Return the (x, y) coordinate for the center point of the cell that contains the specified text.  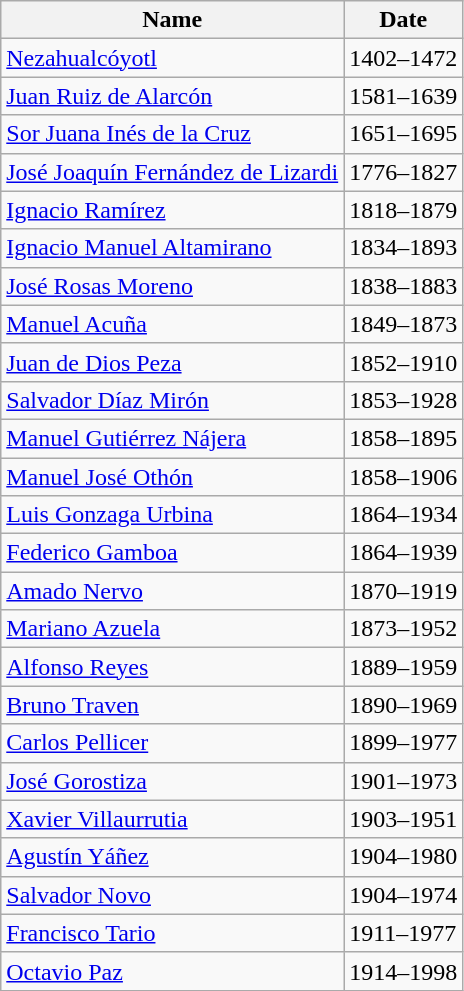
1834–1893 (404, 248)
1901–1973 (404, 781)
1864–1934 (404, 515)
Ignacio Ramírez (172, 210)
Date (404, 20)
Bruno Traven (172, 705)
José Gorostiza (172, 781)
1890–1969 (404, 705)
Octavio Paz (172, 971)
1889–1959 (404, 667)
1402–1472 (404, 58)
Francisco Tario (172, 933)
1581–1639 (404, 96)
1911–1977 (404, 933)
Salvador Díaz Mirón (172, 400)
Name (172, 20)
1914–1998 (404, 971)
Juan Ruiz de Alarcón (172, 96)
Xavier Villaurrutia (172, 819)
1858–1895 (404, 438)
1852–1910 (404, 362)
Manuel Acuña (172, 324)
José Joaquín Fernández de Lizardi (172, 172)
Juan de Dios Peza (172, 362)
1853–1928 (404, 400)
1776–1827 (404, 172)
Salvador Novo (172, 895)
1651–1695 (404, 134)
Manuel Gutiérrez Nájera (172, 438)
Alfonso Reyes (172, 667)
Ignacio Manuel Altamirano (172, 248)
1904–1980 (404, 857)
Federico Gamboa (172, 553)
1838–1883 (404, 286)
José Rosas Moreno (172, 286)
Agustín Yáñez (172, 857)
1870–1919 (404, 591)
Mariano Azuela (172, 629)
Carlos Pellicer (172, 743)
Luis Gonzaga Urbina (172, 515)
Sor Juana Inés de la Cruz (172, 134)
Nezahualcóyotl (172, 58)
1849–1873 (404, 324)
1818–1879 (404, 210)
Manuel José Othón (172, 477)
1858–1906 (404, 477)
1904–1974 (404, 895)
Amado Nervo (172, 591)
1899–1977 (404, 743)
1873–1952 (404, 629)
1903–1951 (404, 819)
1864–1939 (404, 553)
